Identify which cell holds the provided text, then report its [X, Y] central coordinate. 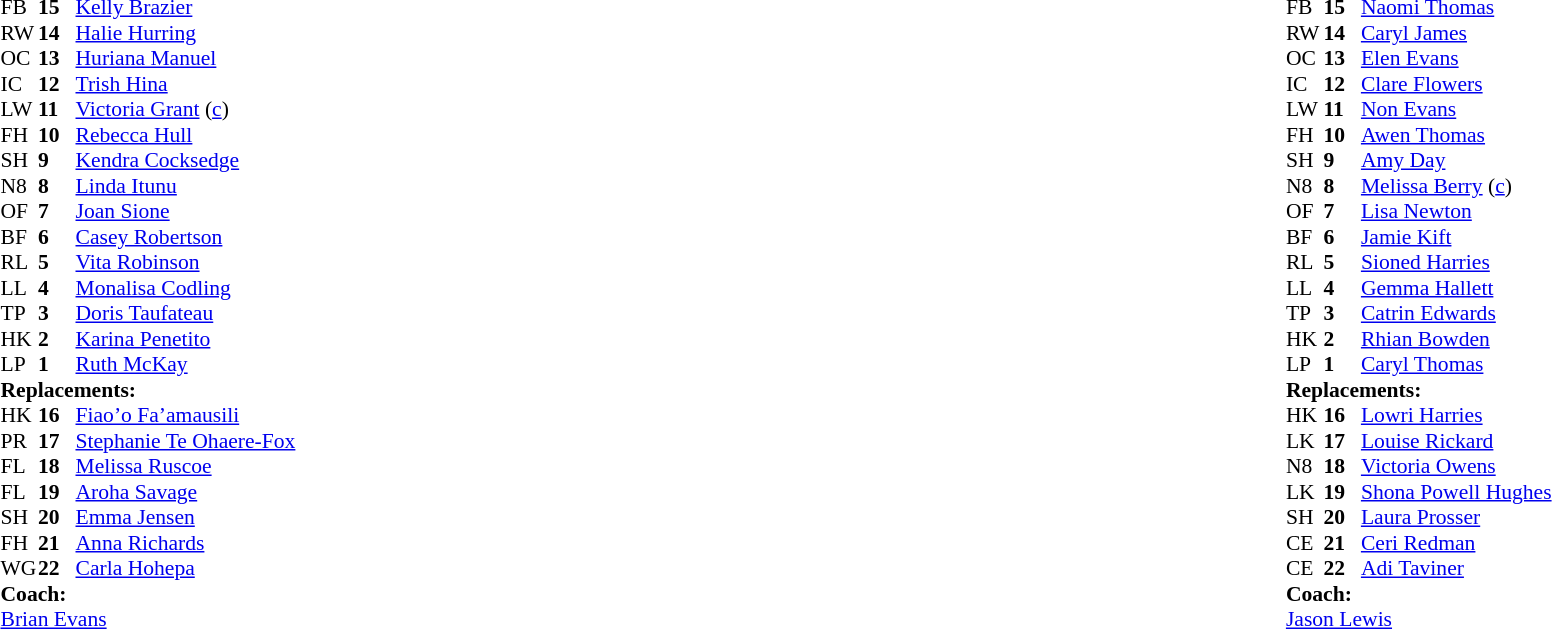
Victoria Grant (c) [186, 109]
Catrin Edwards [1456, 313]
Aroha Savage [186, 492]
Elen Evans [1456, 59]
Joan Sione [186, 211]
Victoria Owens [1456, 467]
Melissa Berry (c) [1456, 186]
Clare Flowers [1456, 84]
Emma Jensen [186, 517]
Shona Powell Hughes [1456, 492]
Trish Hina [186, 84]
Rebecca Hull [186, 135]
Amy Day [1456, 161]
Huriana Manuel [186, 59]
Awen Thomas [1456, 135]
Halie Hurring [186, 33]
Monalisa Codling [186, 288]
Jamie Kift [1456, 237]
Gemma Hallett [1456, 288]
Doris Taufateau [186, 313]
Ruth McKay [186, 365]
Karina Penetito [186, 339]
Melissa Ruscoe [186, 467]
Carla Hohepa [186, 569]
Linda Itunu [186, 186]
Non Evans [1456, 109]
Kendra Cocksedge [186, 161]
WG [19, 569]
Rhian Bowden [1456, 339]
Caryl James [1456, 33]
Adi Taviner [1456, 569]
Lowri Harries [1456, 415]
Fiao’o Fa’amausili [186, 415]
Laura Prosser [1456, 517]
Vita Robinson [186, 263]
PR [19, 441]
Caryl Thomas [1456, 365]
Sioned Harries [1456, 263]
Louise Rickard [1456, 441]
Casey Robertson [186, 237]
Lisa Newton [1456, 211]
Anna Richards [186, 543]
Stephanie Te Ohaere-Fox [186, 441]
Ceri Redman [1456, 543]
